Detect which cell encompasses the target text, then output its (X, Y) center coordinate. 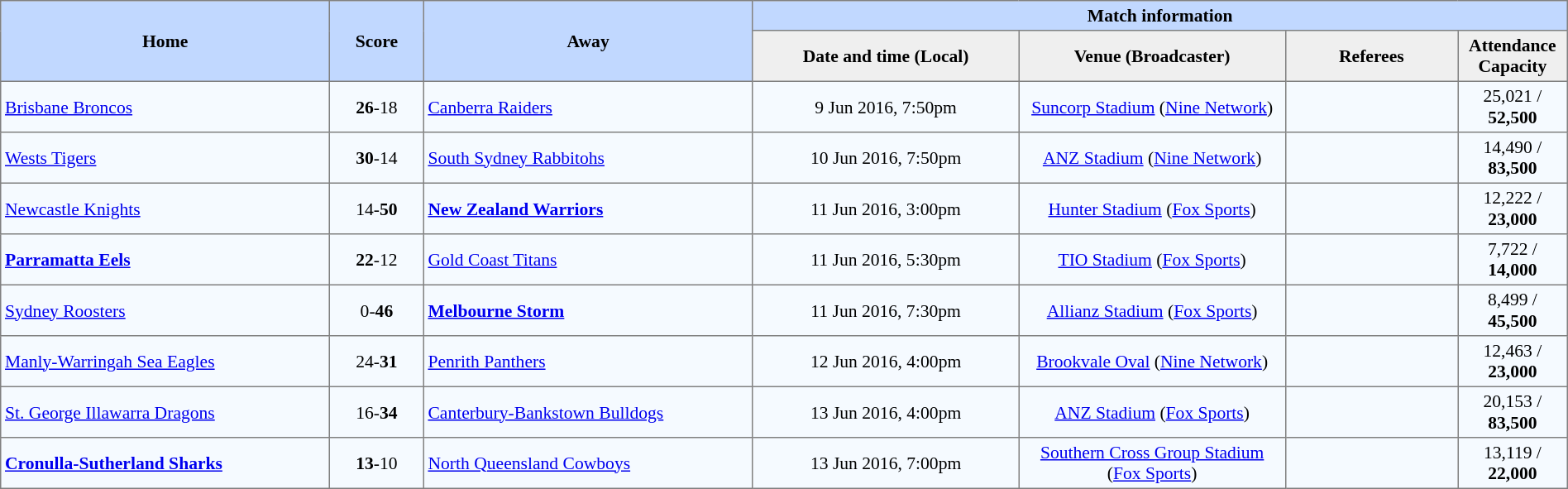
14,490 / 83,500 (1513, 158)
22-12 (377, 260)
Manly-Warringah Sea Eagles (165, 362)
11 Jun 2016, 7:30pm (886, 310)
9 Jun 2016, 7:50pm (886, 107)
14-50 (377, 209)
26-18 (377, 107)
Score (377, 41)
ANZ Stadium (Nine Network) (1152, 158)
10 Jun 2016, 7:50pm (886, 158)
Brookvale Oval (Nine Network) (1152, 362)
13,119 / 22,000 (1513, 463)
Attendance Capacity (1513, 56)
11 Jun 2016, 5:30pm (886, 260)
12,463 / 23,000 (1513, 362)
11 Jun 2016, 3:00pm (886, 209)
Parramatta Eels (165, 260)
Gold Coast Titans (588, 260)
Allianz Stadium (Fox Sports) (1152, 310)
25,021 / 52,500 (1513, 107)
30-14 (377, 158)
Suncorp Stadium (Nine Network) (1152, 107)
South Sydney Rabbitohs (588, 158)
Canberra Raiders (588, 107)
Southern Cross Group Stadium (Fox Sports) (1152, 463)
Penrith Panthers (588, 362)
ANZ Stadium (Fox Sports) (1152, 412)
Match information (1159, 16)
Newcastle Knights (165, 209)
12,222 / 23,000 (1513, 209)
Brisbane Broncos (165, 107)
Away (588, 41)
TIO Stadium (Fox Sports) (1152, 260)
Hunter Stadium (Fox Sports) (1152, 209)
0-46 (377, 310)
North Queensland Cowboys (588, 463)
Wests Tigers (165, 158)
Venue (Broadcaster) (1152, 56)
Sydney Roosters (165, 310)
8,499 / 45,500 (1513, 310)
24-31 (377, 362)
Melbourne Storm (588, 310)
St. George Illawarra Dragons (165, 412)
Canterbury-Bankstown Bulldogs (588, 412)
20,153 / 83,500 (1513, 412)
Referees (1371, 56)
Home (165, 41)
New Zealand Warriors (588, 209)
16-34 (377, 412)
13 Jun 2016, 7:00pm (886, 463)
Cronulla-Sutherland Sharks (165, 463)
12 Jun 2016, 4:00pm (886, 362)
Date and time (Local) (886, 56)
7,722 / 14,000 (1513, 260)
13-10 (377, 463)
13 Jun 2016, 4:00pm (886, 412)
